Search for the cell housing the specified text and yield its [x, y] center coordinate. 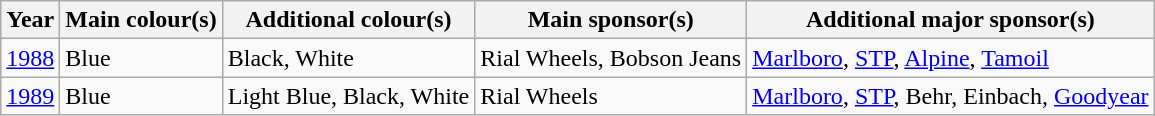
Light Blue, Black, White [348, 96]
Main colour(s) [141, 20]
Marlboro, STP, Alpine, Tamoil [950, 58]
Rial Wheels, Bobson Jeans [611, 58]
Black, White [348, 58]
1989 [30, 96]
Additional colour(s) [348, 20]
1988 [30, 58]
Marlboro, STP, Behr, Einbach, Goodyear [950, 96]
Year [30, 20]
Main sponsor(s) [611, 20]
Additional major sponsor(s) [950, 20]
Rial Wheels [611, 96]
